Return [x, y] of the center of cell containing provided text 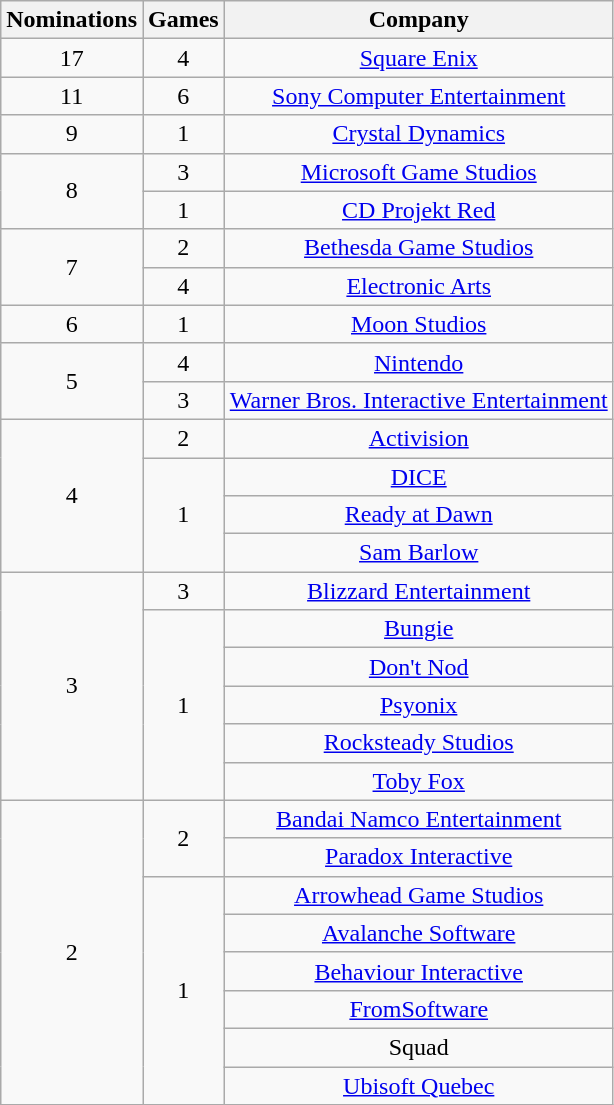
Rocksteady Studios [418, 743]
Bandai Namco Entertainment [418, 819]
Crystal Dynamics [418, 134]
Avalanche Software [418, 933]
Company [418, 20]
9 [72, 134]
Warner Bros. Interactive Entertainment [418, 400]
Moon Studios [418, 324]
5 [72, 381]
Nominations [72, 20]
Microsoft Game Studios [418, 172]
8 [72, 191]
Nintendo [418, 362]
Blizzard Entertainment [418, 591]
Don't Nod [418, 667]
Bethesda Game Studios [418, 248]
Paradox Interactive [418, 857]
FromSoftware [418, 1009]
Ubisoft Quebec [418, 1085]
7 [72, 267]
Activision [418, 438]
DICE [418, 477]
CD Projekt Red [418, 210]
Arrowhead Game Studios [418, 895]
Square Enix [418, 58]
Squad [418, 1047]
11 [72, 96]
Behaviour Interactive [418, 971]
Bungie [418, 629]
Psyonix [418, 705]
Toby Fox [418, 781]
17 [72, 58]
Ready at Dawn [418, 515]
Games [183, 20]
Electronic Arts [418, 286]
Sam Barlow [418, 553]
Sony Computer Entertainment [418, 96]
